Detect which cell encompasses the target text, then output its [X, Y] center coordinate. 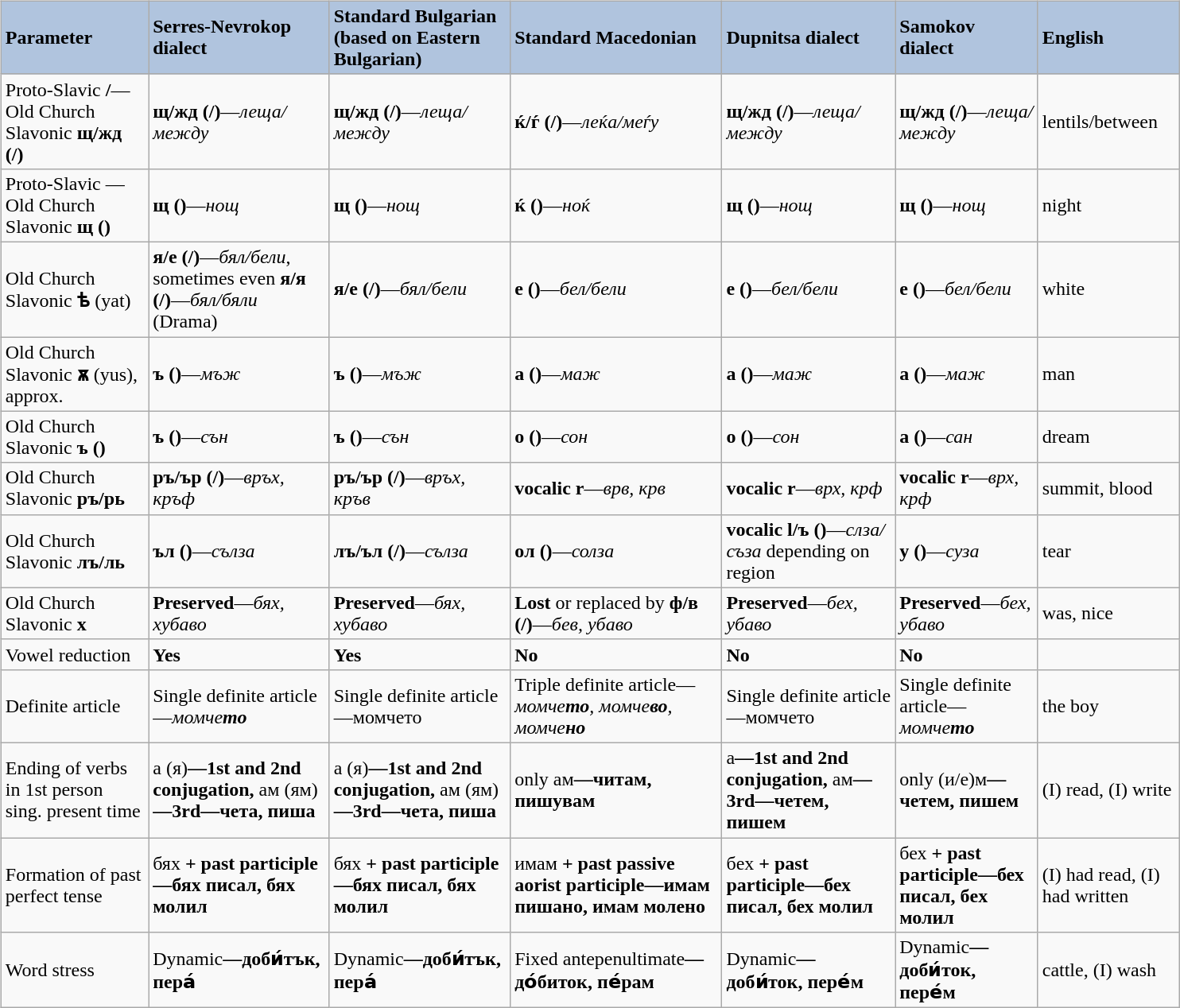
vocalic l/ъ ()—слза/съза depending on region [809, 551]
oл ()—солза [616, 551]
бех + past participle—бех писал, бeх молил [967, 886]
Formation of past perfect tense [75, 886]
Proto-Slavic —Old Church Slavonic щ () [75, 205]
night [1108, 205]
Triple definite article—момчето, момчево, момчено [616, 706]
(I) read, (I) write [1108, 790]
Old Church Slavonic ъ () [75, 437]
а ()—сан [967, 437]
cattle, (I) wash [1108, 970]
ръ/ър (/)—връх, кръв [420, 488]
Old Church Slavonic ръ/рь [75, 488]
Proto-Slavic /—Old Church Slavonic щ/жд (/) [75, 121]
man [1108, 374]
Definite article [75, 706]
ръ/ър (/)—връх, кръф [239, 488]
Word stress [75, 970]
only ам—читам, пишувам [616, 790]
ќ/ѓ (/)—леќа/меѓу [616, 121]
tear [1108, 551]
имам + past passive aorist participle—имам пишано, имам молено [616, 886]
а—1st and 2nd conjugation, ам—3rd—четем, пишем [809, 790]
Lost or replaced by ф/в (/)—бев, убаво [616, 614]
only (и/е)м—четем, пишем [967, 790]
ъл ()—сълза [239, 551]
Samokov dialect [967, 37]
Standard Macedonian [616, 37]
Vowel reduction [75, 654]
Dupnitsa dialect [809, 37]
Ending of verbs in 1st person sing. present time [75, 790]
was, nice [1108, 614]
Parameter [75, 37]
English [1108, 37]
Fixed antepenultimate—до́биток, пе́рам [616, 970]
white [1108, 289]
я/е (/)—бял/бели [420, 289]
бeх + past participle—бех писал, бех молил [809, 886]
summit, blood [1108, 488]
Old Church Slavonic лъ/ль [75, 551]
lentils/between [1108, 121]
лъ/ъл (/)—сълза [420, 551]
(I) had read, (I) had written [1108, 886]
dream [1108, 437]
Old Church Slavonic ѫ (yus), approx. [75, 374]
ќ ()—ноќ [616, 205]
the boy [1108, 706]
я/е (/)—бял/бели, sometimes even я/я (/)—бял/бяли (Drama) [239, 289]
Old Church Slavonic ѣ (yat) [75, 289]
Old Church Slavonic x [75, 614]
у ()—суза [967, 551]
Standard Bulgarian (based on Eastern Bulgarian) [420, 37]
Serres-Nevrokop dialect [239, 37]
vocalic r—врв, крв [616, 488]
